Pinpoint the cell where the given text exists, returning its [x, y] midpoint coordinate. 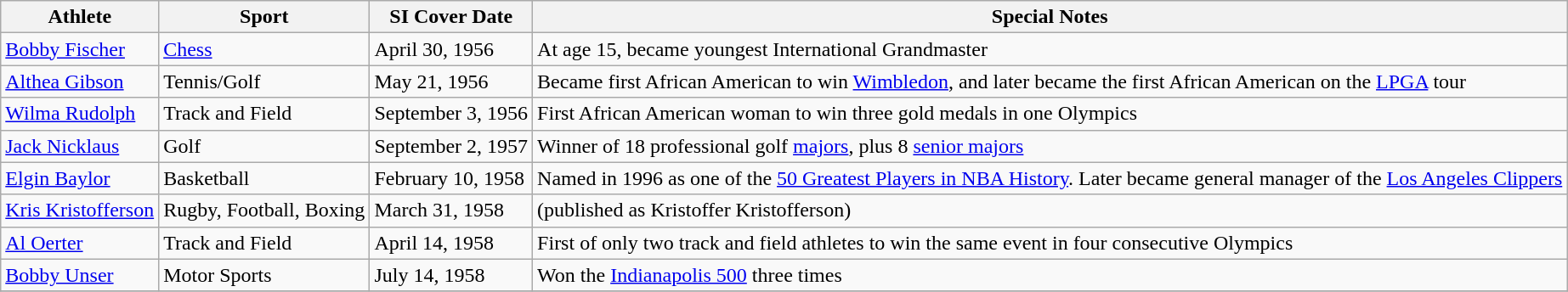
Motor Sports [264, 275]
Special Notes [1050, 17]
Sport [264, 17]
SI Cover Date [451, 17]
At age 15, became youngest International Grandmaster [1050, 49]
April 30, 1956 [451, 49]
Elgin Baylor [80, 178]
Althea Gibson [80, 81]
February 10, 1958 [451, 178]
Golf [264, 146]
Bobby Unser [80, 275]
Wilma Rudolph [80, 114]
Kris Kristofferson [80, 211]
Winner of 18 professional golf majors, plus 8 senior majors [1050, 146]
April 14, 1958 [451, 243]
First of only two track and field athletes to win the same event in four consecutive Olympics [1050, 243]
May 21, 1956 [451, 81]
Became first African American to win Wimbledon, and later became the first African American on the LPGA tour [1050, 81]
March 31, 1958 [451, 211]
Basketball [264, 178]
Chess [264, 49]
Al Oerter [80, 243]
First African American woman to win three gold medals in one Olympics [1050, 114]
Athlete [80, 17]
September 2, 1957 [451, 146]
September 3, 1956 [451, 114]
Won the Indianapolis 500 three times [1050, 275]
Named in 1996 as one of the 50 Greatest Players in NBA History. Later became general manager of the Los Angeles Clippers [1050, 178]
July 14, 1958 [451, 275]
(published as Kristoffer Kristofferson) [1050, 211]
Jack Nicklaus [80, 146]
Bobby Fischer [80, 49]
Tennis/Golf [264, 81]
Rugby, Football, Boxing [264, 211]
